From the cell containing the given text, extract its center point as [x, y] coordinate. 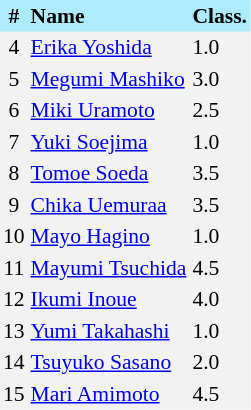
Erika Yoshida [109, 48]
14 [14, 362]
# [14, 16]
Ikumi Inoue [109, 300]
Tsuyuko Sasano [109, 362]
15 [14, 394]
2.0 [220, 362]
3.0 [220, 79]
10 [14, 236]
11 [14, 268]
8 [14, 174]
Mayumi Tsuchida [109, 268]
Mayo Hagino [109, 236]
Tomoe Soeda [109, 174]
5 [14, 79]
2.5 [220, 110]
Miki Uramoto [109, 110]
4.0 [220, 300]
4 [14, 48]
Chika Uemuraa [109, 205]
Mari Amimoto [109, 394]
6 [14, 110]
13 [14, 331]
9 [14, 205]
12 [14, 300]
Yuki Soejima [109, 142]
7 [14, 142]
Megumi Mashiko [109, 79]
Class. [220, 16]
Name [109, 16]
Yumi Takahashi [109, 331]
